Search for the cell housing the specified text and yield its (X, Y) center coordinate. 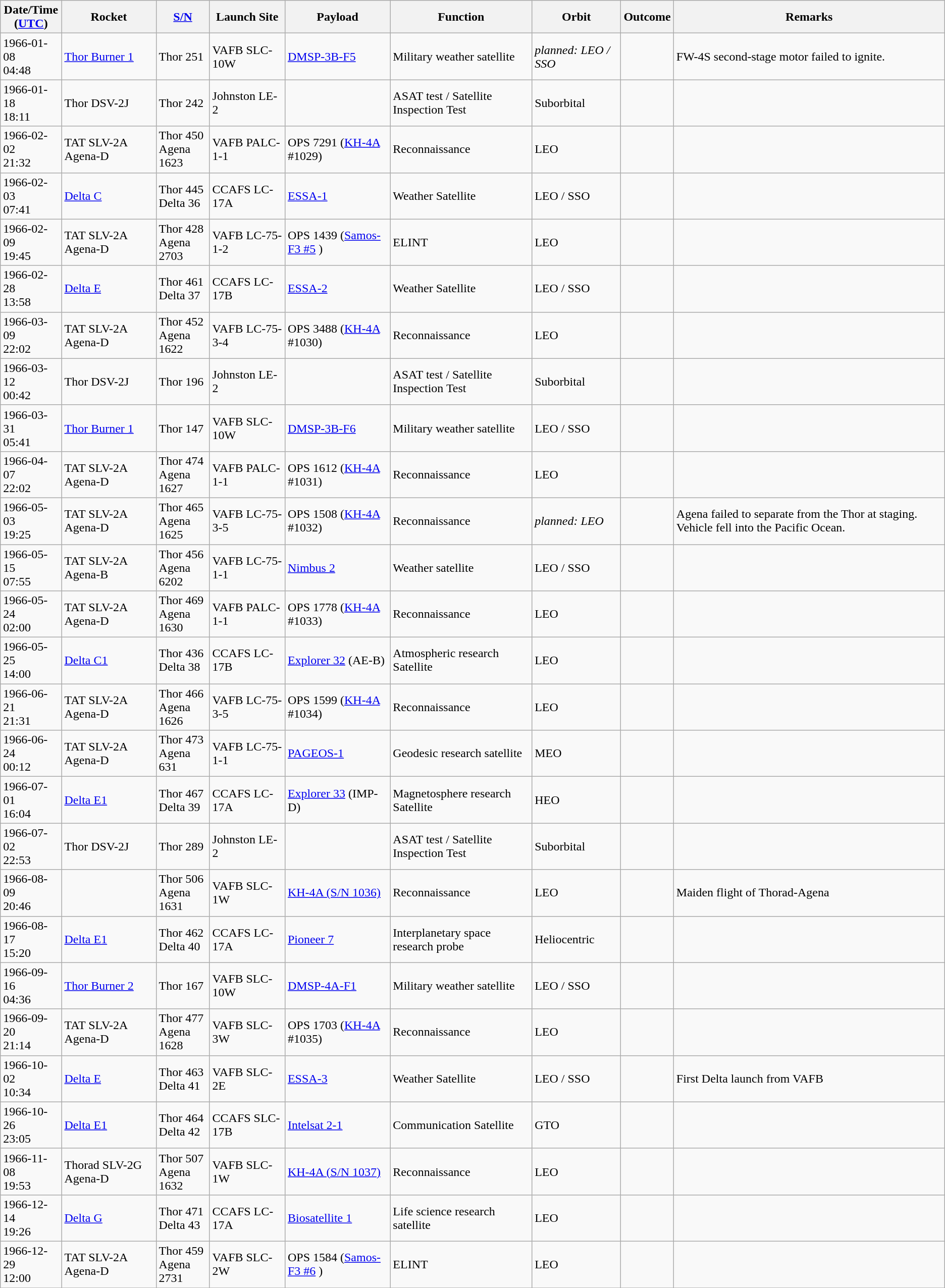
Thor 445Delta 36 (183, 196)
Outcome (647, 17)
Biosatellite 1 (337, 1218)
Thor 436Delta 38 (183, 661)
Delta C1 (109, 661)
Agena failed to separate from the Thor at staging. Vehicle fell into the Pacific Ocean. (809, 521)
KH-4A (S/N 1037) (337, 1171)
DMSP-3B-F6 (337, 428)
Thor 465Agena 1625 (183, 521)
VAFB SLC-2W (247, 1264)
Orbit (576, 17)
Thor 147 (183, 428)
Thor 456Agena 6202 (183, 567)
OPS 1612 (KH-4A #1031) (337, 474)
VAFB LC-75-3-4 (247, 335)
Life science research satellite (461, 1218)
Remarks (809, 17)
Geodesic research satellite (461, 754)
1966-01-1818:11 (31, 103)
Thor 462Delta 40 (183, 939)
Thor 242 (183, 103)
1966-02-2813:58 (31, 289)
DMSP-4A-F1 (337, 986)
VAFB SLC-2E (247, 1079)
1966-04-0722:02 (31, 474)
OPS 1599 (KH-4A #1034) (337, 707)
Thor 452Agena 1622 (183, 335)
Rocket (109, 17)
Atmospheric research Satellite (461, 661)
Delta C (109, 196)
1966-06-2121:31 (31, 707)
Thor 167 (183, 986)
Thor 459Agena 2731 (183, 1264)
1966-05-2514:00 (31, 661)
Magnetosphere research Satellite (461, 800)
1966-12-1419:26 (31, 1218)
1966-05-2402:00 (31, 614)
Thor 474Agena 1627 (183, 474)
Nimbus 2 (337, 567)
Delta G (109, 1218)
MEO (576, 754)
Thor 289 (183, 846)
1966-03-0922:02 (31, 335)
1966-01-0804:48 (31, 57)
OPS 1778 (KH-4A #1033) (337, 614)
Weather satellite (461, 567)
Thor 471Delta 43 (183, 1218)
1966-02-0919:45 (31, 242)
Thor 466Agena 1626 (183, 707)
1966-12-2912:00 (31, 1264)
planned: LEO (576, 521)
Thor 463Delta 41 (183, 1079)
Function (461, 17)
GTO (576, 1125)
VAFB SLC-3W (247, 1032)
ESSA-2 (337, 289)
1966-10-0210:34 (31, 1079)
CCAFS SLC-17B (247, 1125)
KH-4A (S/N 1036) (337, 893)
Thor 196 (183, 382)
ESSA-1 (337, 196)
1966-10-2623:05 (31, 1125)
PAGEOS-1 (337, 754)
Thor 507Agena 1632 (183, 1171)
Thorad SLV-2G Agena-D (109, 1171)
OPS 7291 (KH-4A #1029) (337, 149)
Thor 464Delta 42 (183, 1125)
First Delta launch from VAFB (809, 1079)
OPS 1508 (KH-4A #1032) (337, 521)
S/N (183, 17)
Communication Satellite (461, 1125)
1966-08-0920:46 (31, 893)
Date/Time(UTC) (31, 17)
Thor 428Agena 2703 (183, 242)
OPS 1439 (Samos-F3 #5 ) (337, 242)
Launch Site (247, 17)
Thor 461Delta 37 (183, 289)
Thor Burner 2 (109, 986)
Thor 469Agena 1630 (183, 614)
Explorer 32 (AE-B) (337, 661)
Payload (337, 17)
DMSP-3B-F5 (337, 57)
1966-05-0319:25 (31, 521)
1966-06-2400:12 (31, 754)
1966-03-1200:42 (31, 382)
1966-07-0116:04 (31, 800)
1966-02-0307:41 (31, 196)
planned: LEO / SSO (576, 57)
Maiden flight of Thorad-Agena (809, 893)
VAFB LC-75-1-2 (247, 242)
1966-05-1507:55 (31, 567)
1966-03-3105:41 (31, 428)
FW-4S second-stage motor failed to ignite. (809, 57)
HEO (576, 800)
1966-07-0222:53 (31, 846)
1966-02-0221:32 (31, 149)
Thor 473Agena 631 (183, 754)
1966-09-1604:36 (31, 986)
OPS 1584 (Samos-F3 #6 ) (337, 1264)
Interplanetary space research probe (461, 939)
1966-11-0819:53 (31, 1171)
OPS 1703 (KH-4A #1035) (337, 1032)
Intelsat 2-1 (337, 1125)
Thor 251 (183, 57)
TAT SLV-2A Agena-B (109, 567)
Heliocentric (576, 939)
ESSA-3 (337, 1079)
Thor 506Agena 1631 (183, 893)
Thor 450Agena 1623 (183, 149)
Explorer 33 (IMP-D) (337, 800)
1966-09-2021:14 (31, 1032)
OPS 3488 (KH-4A #1030) (337, 335)
Pioneer 7 (337, 939)
Thor 467Delta 39 (183, 800)
1966-08-1715:20 (31, 939)
Thor 477Agena 1628 (183, 1032)
